Search for the cell housing the specified text and yield its (X, Y) center coordinate. 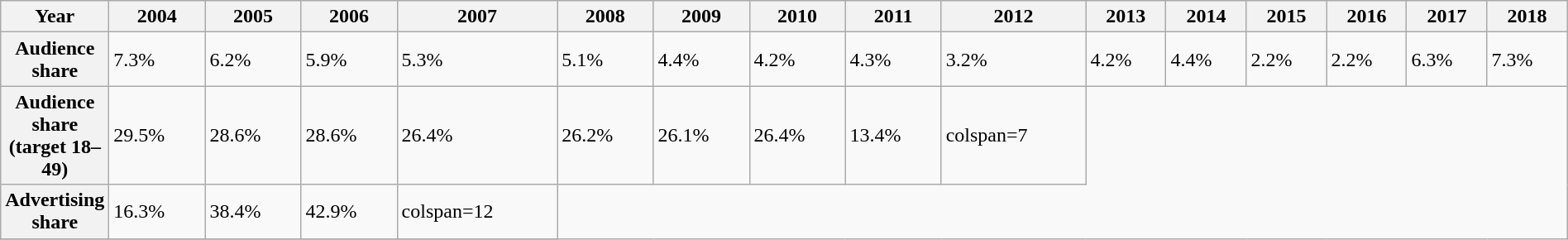
colspan=7 (1014, 136)
2008 (605, 17)
Audience share (55, 60)
Year (55, 17)
2005 (253, 17)
colspan=12 (477, 212)
29.5% (157, 136)
2013 (1126, 17)
5.9% (349, 60)
3.2% (1014, 60)
Audience share (target 18–49) (55, 136)
2007 (477, 17)
2010 (797, 17)
2004 (157, 17)
13.4% (893, 136)
4.3% (893, 60)
5.1% (605, 60)
2016 (1366, 17)
5.3% (477, 60)
2017 (1447, 17)
2014 (1206, 17)
2015 (1287, 17)
2011 (893, 17)
42.9% (349, 212)
16.3% (157, 212)
2012 (1014, 17)
2006 (349, 17)
2018 (1527, 17)
6.2% (253, 60)
Advertising share (55, 212)
26.2% (605, 136)
6.3% (1447, 60)
26.1% (701, 136)
38.4% (253, 212)
2009 (701, 17)
